Pinpoint the cell where the given text exists, returning its (X, Y) midpoint coordinate. 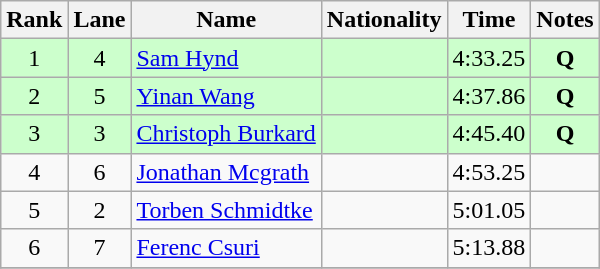
Jonathan Mcgrath (226, 172)
4:33.25 (489, 58)
Sam Hynd (226, 58)
Ferenc Csuri (226, 248)
4:45.40 (489, 134)
Torben Schmidtke (226, 210)
5:01.05 (489, 210)
Rank (34, 20)
Christoph Burkard (226, 134)
1 (34, 58)
4:37.86 (489, 96)
4:53.25 (489, 172)
Yinan Wang (226, 96)
7 (100, 248)
Name (226, 20)
Nationality (384, 20)
5:13.88 (489, 248)
Time (489, 20)
Notes (565, 20)
Lane (100, 20)
